Extract the (x, y) coordinate from the center of the cell holding the provided text.  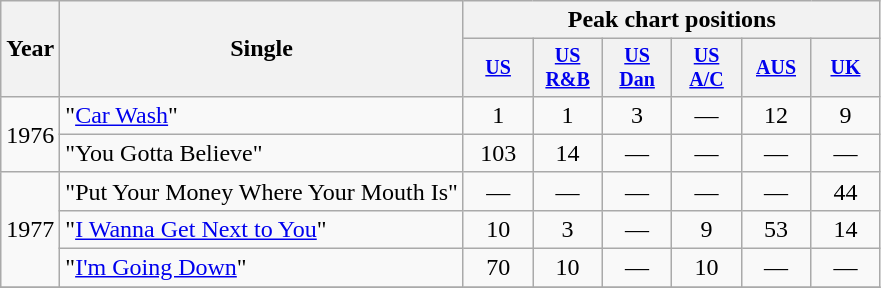
AUS (776, 68)
"I Wanna Get Next to You" (262, 229)
"You Gotta Believe" (262, 153)
1976 (30, 134)
USR&B (568, 68)
1977 (30, 229)
USDan (636, 68)
53 (776, 229)
Year (30, 49)
Peak chart positions (672, 20)
"Car Wash" (262, 115)
"Put Your Money Where Your Mouth Is" (262, 191)
70 (498, 268)
103 (498, 153)
"I'm Going Down" (262, 268)
US (498, 68)
USA/C (706, 68)
UK (846, 68)
12 (776, 115)
Single (262, 49)
44 (846, 191)
